Capture the cell that displays the provided text and extract its [x, y] central coordinate. 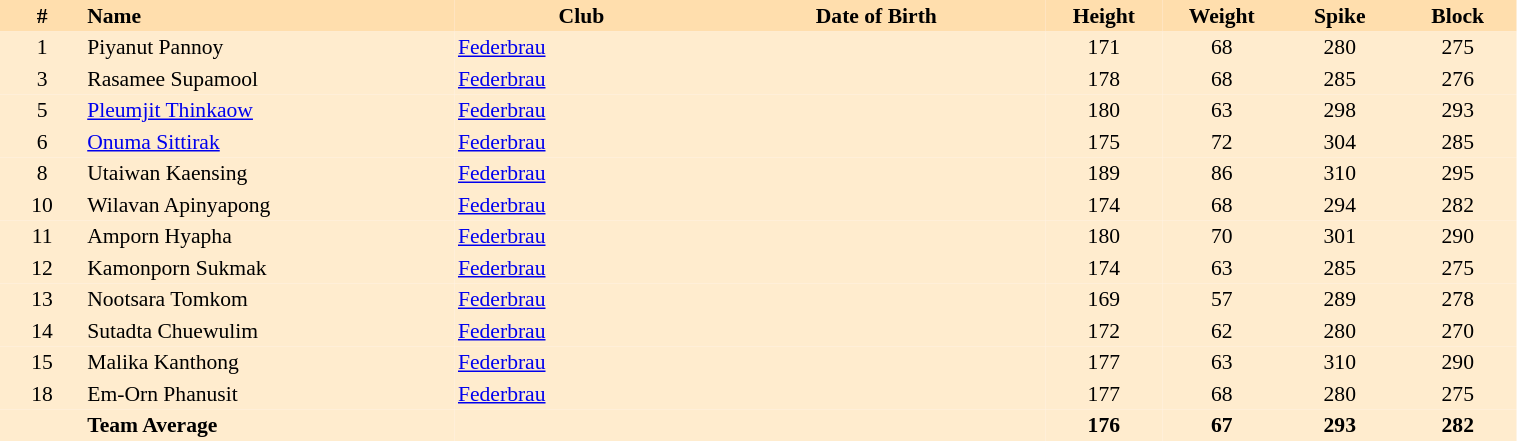
171 [1104, 48]
175 [1104, 142]
Pleumjit Thinkaow [270, 110]
1 [42, 48]
270 [1458, 331]
169 [1104, 300]
12 [42, 268]
11 [42, 236]
295 [1458, 174]
62 [1222, 331]
Wilavan Apinyapong [270, 205]
301 [1340, 236]
Onuma Sittirak [270, 142]
Block [1458, 16]
Rasamee Supamool [270, 79]
Piyanut Pannoy [270, 48]
282 [1458, 205]
294 [1340, 205]
Date of Birth [876, 16]
Nootsara Tomkom [270, 300]
8 [42, 174]
15 [42, 362]
72 [1222, 142]
Name [270, 16]
13 [42, 300]
189 [1104, 174]
86 [1222, 174]
Sutadta Chuewulim [270, 331]
Malika Kanthong [270, 362]
Utaiwan Kaensing [270, 174]
298 [1340, 110]
# [42, 16]
14 [42, 331]
5 [42, 110]
Height [1104, 16]
3 [42, 79]
10 [42, 205]
178 [1104, 79]
Amporn Hyapha [270, 236]
57 [1222, 300]
6 [42, 142]
70 [1222, 236]
276 [1458, 79]
304 [1340, 142]
289 [1340, 300]
18 [42, 394]
Spike [1340, 16]
Weight [1222, 16]
Club [582, 16]
Kamonporn Sukmak [270, 268]
293 [1458, 110]
Em-Orn Phanusit [270, 394]
278 [1458, 300]
172 [1104, 331]
